Scan for the cell matching the given text and deliver its [x, y] coordinate at center. 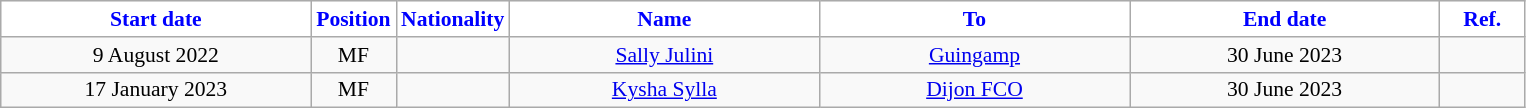
Dijon FCO [974, 90]
Kysha Sylla [664, 90]
Guingamp [974, 55]
17 January 2023 [156, 90]
Ref. [1482, 19]
Nationality [452, 19]
Start date [156, 19]
Sally Julini [664, 55]
Name [664, 19]
End date [1285, 19]
9 August 2022 [156, 55]
To [974, 19]
Position [354, 19]
